Detect which cell encompasses the target text, then output its [X, Y] center coordinate. 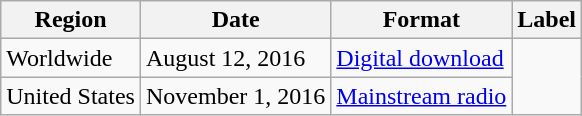
Digital download [422, 58]
Region [71, 20]
November 1, 2016 [235, 96]
Mainstream radio [422, 96]
Date [235, 20]
Format [422, 20]
Label [547, 20]
United States [71, 96]
Worldwide [71, 58]
August 12, 2016 [235, 58]
